From the cell containing the given text, extract its center point as (X, Y) coordinate. 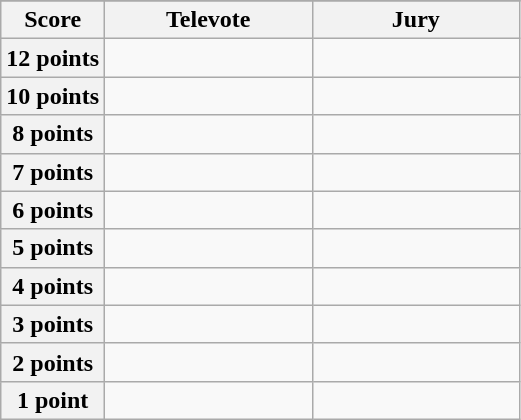
12 points (53, 58)
8 points (53, 134)
Score (53, 20)
7 points (53, 172)
1 point (53, 400)
Televote (209, 20)
10 points (53, 96)
4 points (53, 286)
5 points (53, 248)
6 points (53, 210)
Jury (416, 20)
2 points (53, 362)
3 points (53, 324)
